Return the (x, y) coordinate for the center point of the cell that contains the specified text.  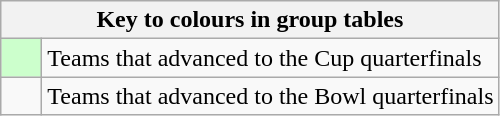
Teams that advanced to the Bowl quarterfinals (270, 96)
Key to colours in group tables (250, 20)
Teams that advanced to the Cup quarterfinals (270, 58)
